Determine the [X, Y] coordinate at the center of the cell enclosing the given text.  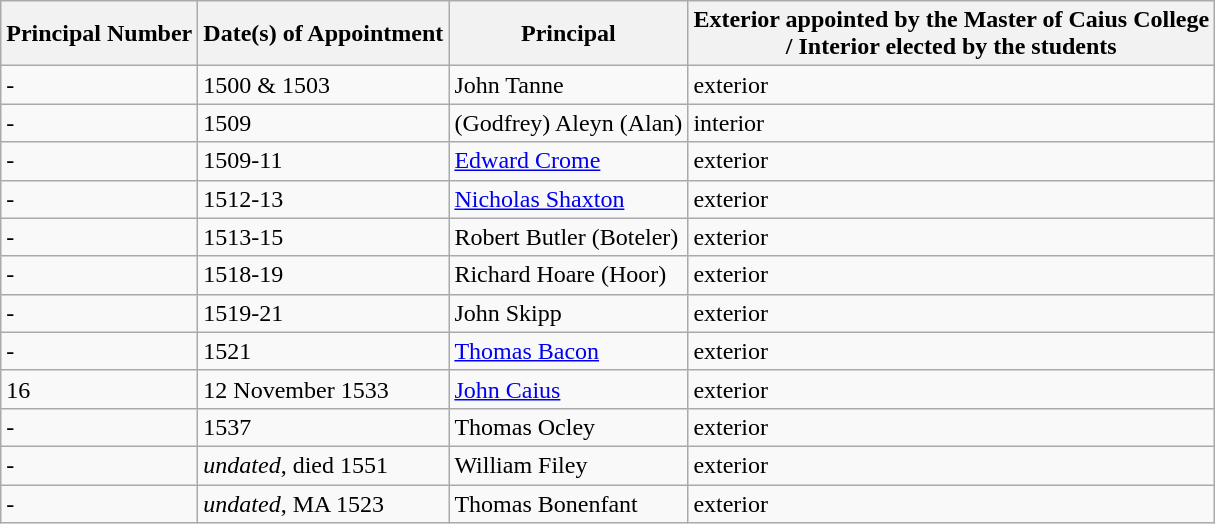
undated, MA 1523 [324, 503]
16 [100, 389]
John Skipp [568, 313]
Principal Number [100, 34]
1519-21 [324, 313]
1537 [324, 427]
undated, died 1551 [324, 465]
1513-15 [324, 237]
Thomas Bacon [568, 351]
Exterior appointed by the Master of Caius College / Interior elected by the students [952, 34]
Robert Butler (Boteler) [568, 237]
Date(s) of Appointment [324, 34]
Thomas Ocley [568, 427]
(Godfrey) Aleyn (Alan) [568, 123]
Principal [568, 34]
1521 [324, 351]
John Caius [568, 389]
1512-13 [324, 199]
1509 [324, 123]
Richard Hoare (Hoor) [568, 275]
1500 & 1503 [324, 85]
John Tanne [568, 85]
Thomas Bonenfant [568, 503]
1509-11 [324, 161]
12 November 1533 [324, 389]
interior [952, 123]
William Filey [568, 465]
1518-19 [324, 275]
Edward Crome [568, 161]
Nicholas Shaxton [568, 199]
